Pinpoint the cell where the given text exists, returning its (X, Y) midpoint coordinate. 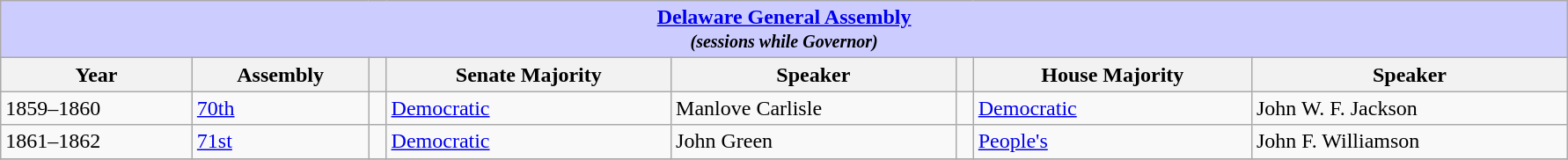
John Green (813, 142)
1859–1860 (97, 108)
John F. Williamson (1410, 142)
People's (1112, 142)
Senate Majority (528, 75)
Year (97, 75)
John W. F. Jackson (1410, 108)
70th (280, 108)
Manlove Carlisle (813, 108)
1861–1862 (97, 142)
71st (280, 142)
Assembly (280, 75)
Delaware General Assembly (sessions while Governor) (785, 30)
House Majority (1112, 75)
